From the cell containing the given text, extract its center point as (x, y) coordinate. 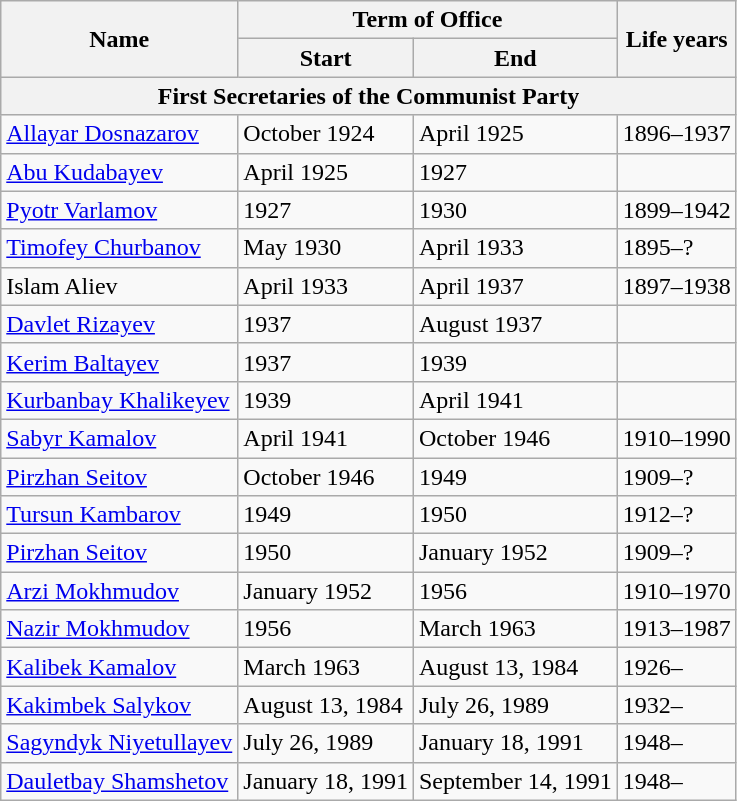
Tursun Kambarov (120, 515)
May 1930 (326, 248)
September 14, 1991 (515, 781)
Sagyndyk Niyetullayev (120, 743)
Dauletbay Shamshetov (120, 781)
October 1924 (326, 134)
Abu Kudabayev (120, 172)
April 1937 (515, 286)
1932– (676, 705)
1912–? (676, 515)
Nazir Mokhmudov (120, 629)
1913–1987 (676, 629)
Sabyr Kamalov (120, 438)
1930 (515, 210)
1910–1970 (676, 591)
End (515, 58)
1910–1990 (676, 438)
1899–1942 (676, 210)
Davlet Rizayev (120, 324)
Life years (676, 39)
1926– (676, 667)
Term of Office (428, 20)
First Secretaries of the Communist Party (368, 96)
August 1937 (515, 324)
Kakimbek Salykov (120, 705)
Kalibek Kamalov (120, 667)
Allayar Dosnazarov (120, 134)
Start (326, 58)
Islam Aliev (120, 286)
Timofey Churbanov (120, 248)
Name (120, 39)
Arzi Mokhmudov (120, 591)
1896–1937 (676, 134)
1895–? (676, 248)
1897–1938 (676, 286)
Pyotr Varlamov (120, 210)
Kurbanbay Khalikeyev (120, 400)
Kerim Baltayev (120, 362)
